Provide the (X, Y) coordinate of the cell's center where the given text is located.  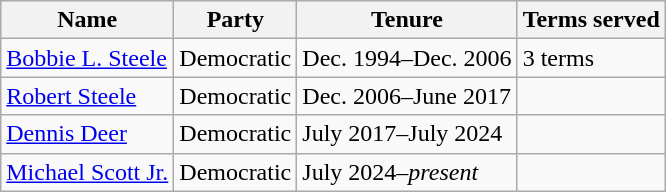
Robert Steele (88, 96)
Terms served (591, 20)
Name (88, 20)
Tenure (407, 20)
July 2017–July 2024 (407, 134)
Party (236, 20)
Dec. 1994–Dec. 2006 (407, 58)
Bobbie L. Steele (88, 58)
Michael Scott Jr. (88, 172)
3 terms (591, 58)
Dennis Deer (88, 134)
July 2024–present (407, 172)
Dec. 2006–June 2017 (407, 96)
